Output the (x, y) coordinate of the center of the cell containing the given text.  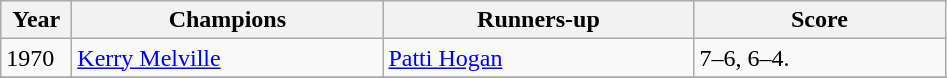
Champions (228, 20)
1970 (36, 58)
Year (36, 20)
Runners-up (538, 20)
Score (820, 20)
Patti Hogan (538, 58)
7–6, 6–4. (820, 58)
Kerry Melville (228, 58)
